Extract the [X, Y] coordinate from the center of the cell holding the provided text.  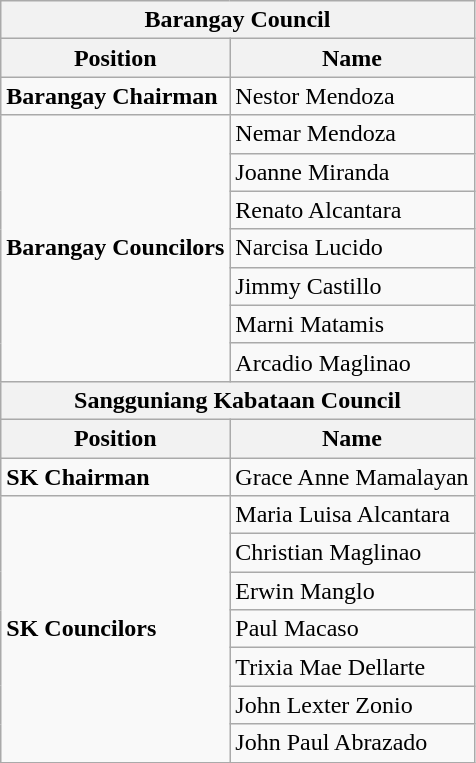
Marni Matamis [352, 324]
SK Chairman [116, 477]
SK Councilors [116, 629]
Barangay Councilors [116, 248]
Arcadio Maglinao [352, 362]
Nemar Mendoza [352, 134]
Trixia Mae Dellarte [352, 667]
Grace Anne Mamalayan [352, 477]
Narcisa Lucido [352, 248]
Joanne Miranda [352, 172]
Renato Alcantara [352, 210]
Barangay Council [238, 20]
Erwin Manglo [352, 591]
Sangguniang Kabataan Council [238, 400]
Maria Luisa Alcantara [352, 515]
John Lexter Zonio [352, 705]
John Paul Abrazado [352, 743]
Christian Maglinao [352, 553]
Barangay Chairman [116, 96]
Jimmy Castillo [352, 286]
Nestor Mendoza [352, 96]
Paul Macaso [352, 629]
